Capture the cell that displays the provided text and extract its [x, y] central coordinate. 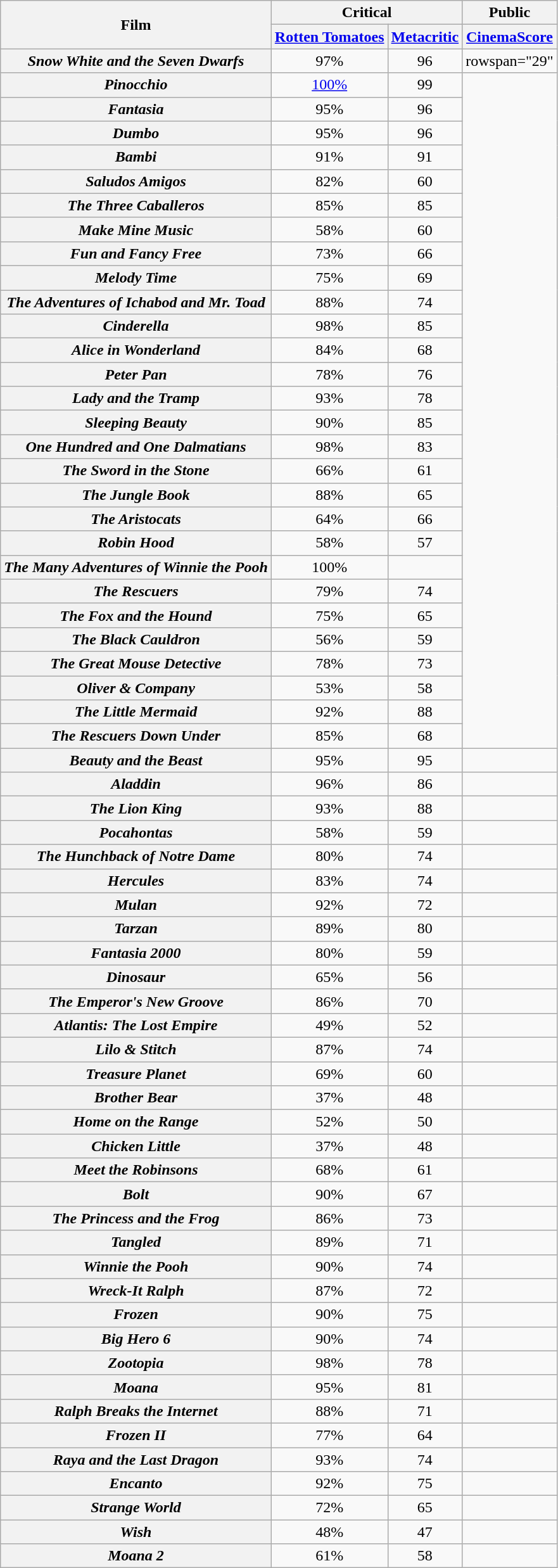
66% [329, 471]
Brother Bear [136, 1098]
Melody Time [136, 277]
Pinocchio [136, 85]
99 [425, 85]
The Rescuers Down Under [136, 736]
Chicken Little [136, 1146]
Atlantis: The Lost Empire [136, 1025]
Raya and the Last Dragon [136, 1459]
81 [425, 1387]
Bolt [136, 1194]
73% [329, 253]
Meet the Robinsons [136, 1170]
The Lion King [136, 808]
Wreck-It Ralph [136, 1291]
Saludos Amigos [136, 181]
Robin Hood [136, 543]
96% [329, 784]
97% [329, 61]
Zootopia [136, 1363]
CinemaScore [510, 37]
Moana [136, 1387]
Fun and Fancy Free [136, 253]
The Aristocats [136, 519]
The Black Cauldron [136, 639]
76 [425, 374]
Make Mine Music [136, 229]
Winnie the Pooh [136, 1266]
Strange World [136, 1508]
Moana 2 [136, 1556]
Oliver & Company [136, 687]
Peter Pan [136, 374]
65% [329, 977]
69% [329, 1074]
The Great Mouse Detective [136, 663]
91 [425, 157]
rowspan="29" [510, 61]
83% [329, 881]
79% [329, 591]
77% [329, 1435]
The Three Caballeros [136, 205]
Hercules [136, 881]
Encanto [136, 1484]
Fantasia 2000 [136, 953]
Metacritic [425, 37]
Aladdin [136, 784]
Cinderella [136, 326]
Frozen [136, 1315]
Fantasia [136, 109]
Beauty and the Beast [136, 760]
Tarzan [136, 929]
Frozen II [136, 1435]
64% [329, 519]
50 [425, 1122]
Sleeping Beauty [136, 423]
56% [329, 639]
80 [425, 929]
The Emperor's New Groove [136, 1001]
Mulan [136, 905]
Alice in Wonderland [136, 350]
83 [425, 447]
Home on the Range [136, 1122]
The Jungle Book [136, 495]
Ralph Breaks the Internet [136, 1411]
The Adventures of Ichabod and Mr. Toad [136, 302]
Tangled [136, 1242]
84% [329, 350]
86 [425, 784]
Lilo & Stitch [136, 1049]
52 [425, 1025]
The Little Mermaid [136, 712]
Public [510, 13]
52% [329, 1122]
The Rescuers [136, 591]
91% [329, 157]
The Princess and the Frog [136, 1218]
72% [329, 1508]
Treasure Planet [136, 1074]
Dinosaur [136, 977]
49% [329, 1025]
53% [329, 687]
Critical [366, 13]
68% [329, 1170]
The Many Adventures of Winnie the Pooh [136, 567]
67 [425, 1194]
Lady and the Tramp [136, 398]
Wish [136, 1532]
95 [425, 760]
64 [425, 1435]
61% [329, 1556]
69 [425, 277]
48% [329, 1532]
47 [425, 1532]
The Sword in the Stone [136, 471]
One Hundred and One Dalmatians [136, 447]
57 [425, 543]
70 [425, 1001]
Dumbo [136, 133]
Big Hero 6 [136, 1339]
Film [136, 25]
Pocahontas [136, 832]
The Hunchback of Notre Dame [136, 857]
82% [329, 181]
56 [425, 977]
Snow White and the Seven Dwarfs [136, 61]
Bambi [136, 157]
The Fox and the Hound [136, 615]
Rotten Tomatoes [329, 37]
